Determine the (x, y) coordinate at the center of the cell enclosing the given text.  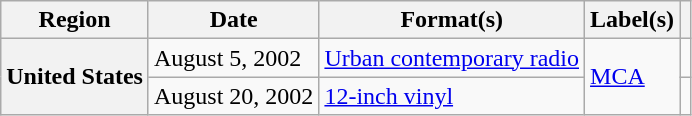
MCA (632, 77)
August 20, 2002 (233, 96)
Label(s) (632, 20)
Region (75, 20)
United States (75, 77)
Format(s) (452, 20)
August 5, 2002 (233, 58)
Urban contemporary radio (452, 58)
12-inch vinyl (452, 96)
Date (233, 20)
